Determine the [X, Y] coordinate at the center of the cell enclosing the given text.  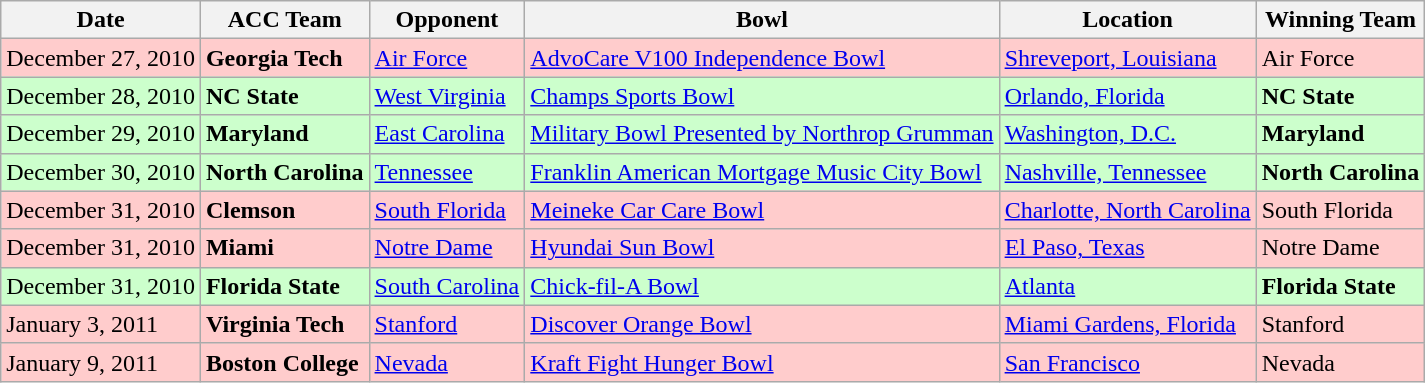
December 30, 2010 [101, 172]
December 27, 2010 [101, 58]
Meineke Car Care Bowl [762, 210]
Winning Team [1340, 20]
Clemson [284, 210]
Discover Orange Bowl [762, 324]
San Francisco [1128, 362]
Opponent [447, 20]
December 28, 2010 [101, 96]
Georgia Tech [284, 58]
Boston College [284, 362]
Shreveport, Louisiana [1128, 58]
Chick-fil-A Bowl [762, 286]
Champs Sports Bowl [762, 96]
Kraft Fight Hunger Bowl [762, 362]
Military Bowl Presented by Northrop Grumman [762, 134]
El Paso, Texas [1128, 248]
Charlotte, North Carolina [1128, 210]
December 29, 2010 [101, 134]
Hyundai Sun Bowl [762, 248]
ACC Team [284, 20]
Location [1128, 20]
Washington, D.C. [1128, 134]
Franklin American Mortgage Music City Bowl [762, 172]
East Carolina [447, 134]
West Virginia [447, 96]
Miami [284, 248]
January 9, 2011 [101, 362]
January 3, 2011 [101, 324]
AdvoCare V100 Independence Bowl [762, 58]
Miami Gardens, Florida [1128, 324]
Orlando, Florida [1128, 96]
Bowl [762, 20]
Tennessee [447, 172]
South Carolina [447, 286]
Nashville, Tennessee [1128, 172]
Virginia Tech [284, 324]
Atlanta [1128, 286]
Date [101, 20]
